Return the [x, y] coordinate for the center point of the cell that contains the specified text.  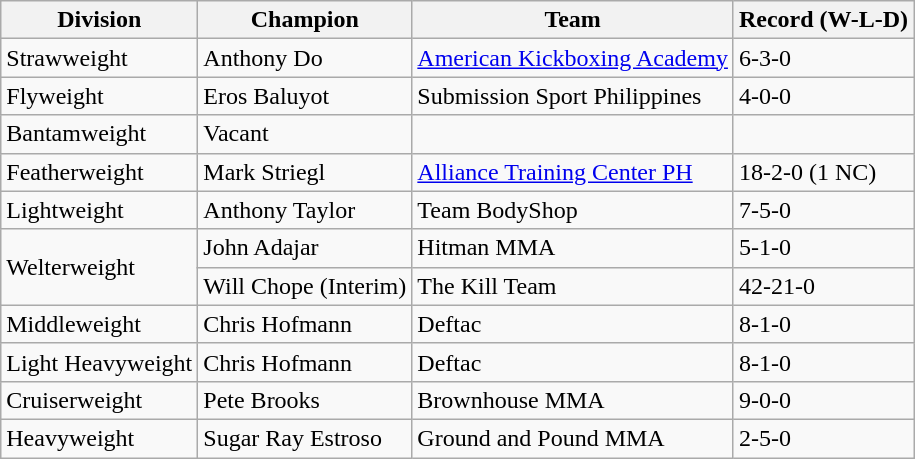
6-3-0 [823, 58]
18-2-0 (1 NC) [823, 172]
Ground and Pound MMA [573, 438]
Will Chope (Interim) [305, 286]
2-5-0 [823, 438]
Division [100, 20]
American Kickboxing Academy [573, 58]
Light Heavyweight [100, 362]
Featherweight [100, 172]
Flyweight [100, 96]
Champion [305, 20]
Bantamweight [100, 134]
Heavyweight [100, 438]
Alliance Training Center PH [573, 172]
Hitman MMA [573, 248]
Cruiserweight [100, 400]
Vacant [305, 134]
Middleweight [100, 324]
42-21-0 [823, 286]
Sugar Ray Estroso [305, 438]
Anthony Do [305, 58]
7-5-0 [823, 210]
Record (W-L-D) [823, 20]
4-0-0 [823, 96]
9-0-0 [823, 400]
5-1-0 [823, 248]
Anthony Taylor [305, 210]
Eros Baluyot [305, 96]
Strawweight [100, 58]
Lightweight [100, 210]
Welterweight [100, 267]
Mark Striegl [305, 172]
John Adajar [305, 248]
Brownhouse MMA [573, 400]
Team [573, 20]
Pete Brooks [305, 400]
Team BodyShop [573, 210]
The Kill Team [573, 286]
Submission Sport Philippines [573, 96]
